From the cell containing the given text, extract its center point as (x, y) coordinate. 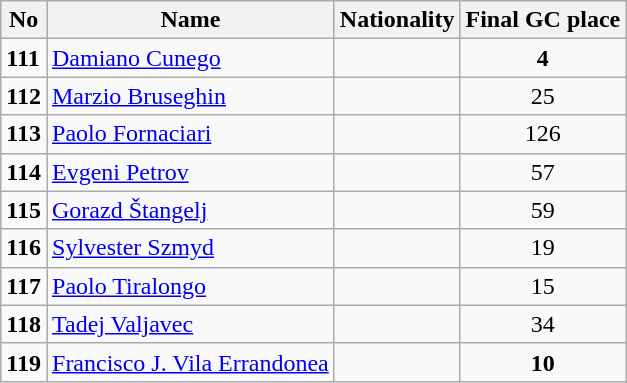
Final GC place (543, 20)
19 (543, 248)
Evgeni Petrov (190, 172)
112 (24, 96)
4 (543, 58)
59 (543, 210)
Damiano Cunego (190, 58)
Name (190, 20)
116 (24, 248)
Paolo Fornaciari (190, 134)
Tadej Valjavec (190, 324)
119 (24, 362)
115 (24, 210)
Gorazd Štangelj (190, 210)
111 (24, 58)
Francisco J. Vila Errandonea (190, 362)
Nationality (397, 20)
117 (24, 286)
114 (24, 172)
Paolo Tiralongo (190, 286)
118 (24, 324)
57 (543, 172)
Marzio Bruseghin (190, 96)
25 (543, 96)
No (24, 20)
10 (543, 362)
15 (543, 286)
34 (543, 324)
126 (543, 134)
Sylvester Szmyd (190, 248)
113 (24, 134)
